Output the (x, y) coordinate of the center of the cell containing the given text.  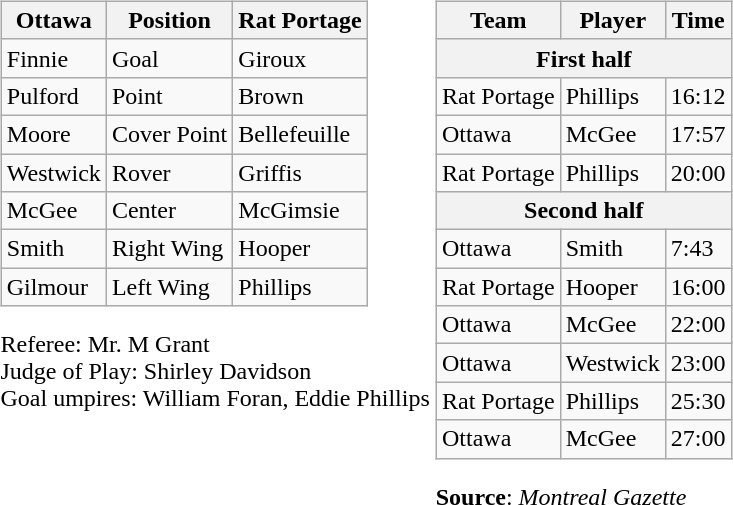
Left Wing (169, 287)
17:57 (698, 134)
Pulford (54, 96)
Player (612, 20)
7:43 (698, 249)
16:12 (698, 96)
Griffis (300, 173)
Moore (54, 134)
27:00 (698, 439)
Center (169, 211)
Giroux (300, 58)
23:00 (698, 363)
Team (498, 20)
Goal (169, 58)
McGimsie (300, 211)
Bellefeuille (300, 134)
25:30 (698, 401)
Brown (300, 96)
16:00 (698, 287)
Second half (584, 211)
Time (698, 20)
22:00 (698, 325)
Finnie (54, 58)
First half (584, 58)
Rover (169, 173)
Gilmour (54, 287)
Right Wing (169, 249)
Point (169, 96)
Cover Point (169, 134)
20:00 (698, 173)
Position (169, 20)
